Pinpoint the cell where the given text exists, returning its [x, y] midpoint coordinate. 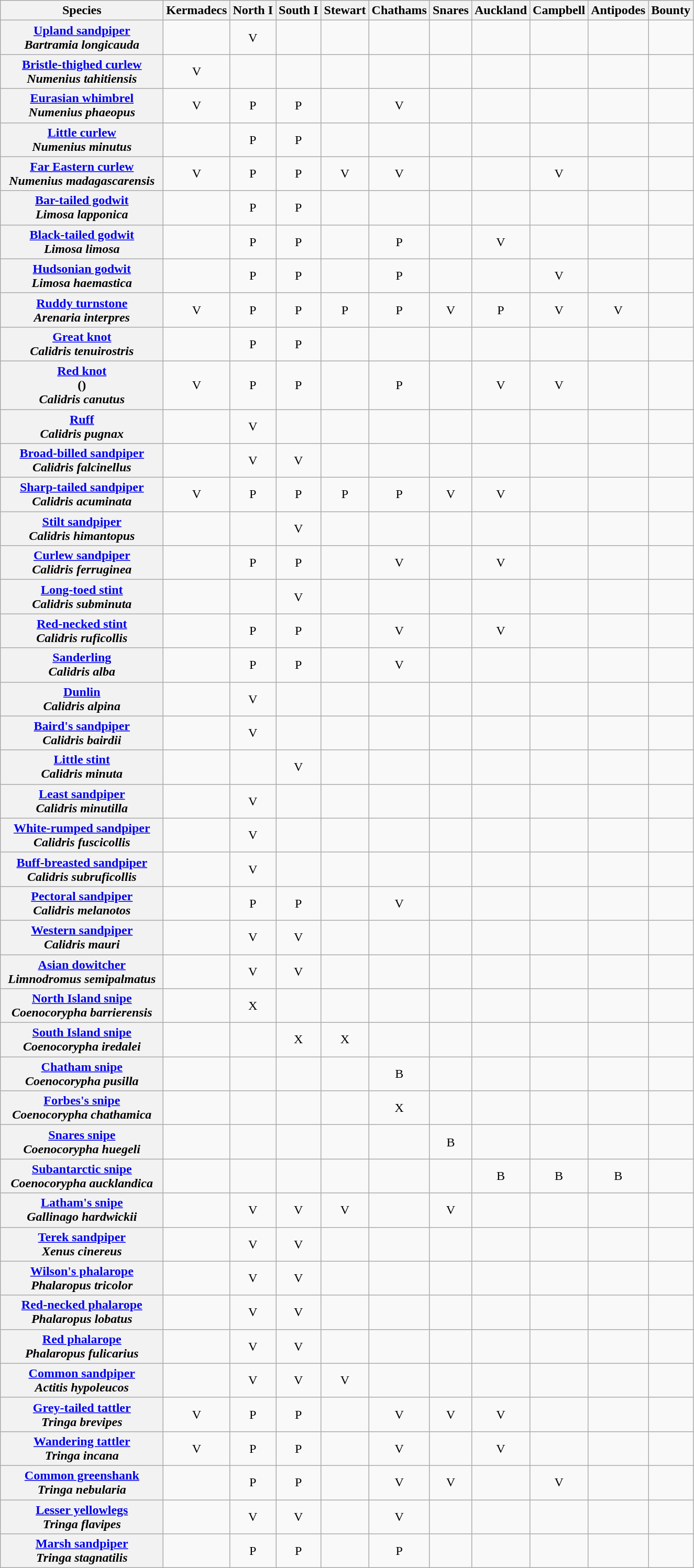
Kermadecs [197, 10]
Wandering tattlerTringa incana [82, 1449]
Chathams [399, 10]
Common greenshankTringa nebularia [82, 1482]
Curlew sandpiperCalidris ferruginea [82, 562]
Lesser yellowlegsTringa flavipes [82, 1517]
Terek sandpiperXenus cinereus [82, 1244]
Snares [450, 10]
North I [253, 10]
Red phalaropePhalaropus fulicarius [82, 1346]
Ruddy turnstoneArenaria interpres [82, 310]
Stilt sandpiperCalidris himantopus [82, 529]
Least sandpiperCalidris minutilla [82, 801]
Wilson's phalaropePhalaropus tricolor [82, 1278]
Black-tailed godwitLimosa limosa [82, 242]
White-rumped sandpiperCalidris fuscicollis [82, 835]
Grey-tailed tattlerTringa brevipes [82, 1414]
Forbes's snipeCoenocorypha chathamica [82, 1108]
Antipodes [618, 10]
Bar-tailed godwitLimosa lapponica [82, 207]
Marsh sandpiperTringa stagnatilis [82, 1551]
Chatham snipeCoenocorypha pusilla [82, 1074]
RuffCalidris pugnax [82, 426]
Auckland [501, 10]
Red-necked stintCalidris ruficollis [82, 631]
Common sandpiperActitis hypoleucos [82, 1381]
Sharp-tailed sandpiperCalidris acuminata [82, 494]
Subantarctic snipeCoenocorypha aucklandica [82, 1176]
Upland sandpiperBartramia longicauda [82, 38]
Asian dowitcherLimnodromus semipalmatus [82, 971]
Species [82, 10]
Bounty [671, 10]
Red-necked phalaropePhalaropus lobatus [82, 1312]
DunlinCalidris alpina [82, 699]
Baird's sandpiperCalidris bairdii [82, 733]
Pectoral sandpiperCalidris melanotos [82, 903]
Little stintCalidris minuta [82, 767]
Far Eastern curlewNumenius madagascarensis [82, 174]
Western sandpiperCalidris mauri [82, 937]
Stewart [345, 10]
Great knotCalidris tenuirostris [82, 344]
Little curlewNumenius minutus [82, 139]
Broad-billed sandpiperCalidris falcinellus [82, 461]
SanderlingCalidris alba [82, 665]
Bristle-thighed curlewNumenius tahitiensis [82, 71]
Eurasian whimbrelNumenius phaeopus [82, 106]
Snares snipeCoenocorypha huegeli [82, 1142]
Latham's snipeGallinago hardwickii [82, 1210]
South Island snipeCoenocorypha iredalei [82, 1040]
North Island snipeCoenocorypha barrierensis [82, 1006]
Red knot()Calidris canutus [82, 385]
Hudsonian godwitLimosa haemastica [82, 275]
South I [299, 10]
Buff-breasted sandpiperCalidris subruficollis [82, 869]
Long-toed stintCalidris subminuta [82, 597]
Campbell [559, 10]
